Locate the cell with the specified text and output its (X, Y) center coordinate. 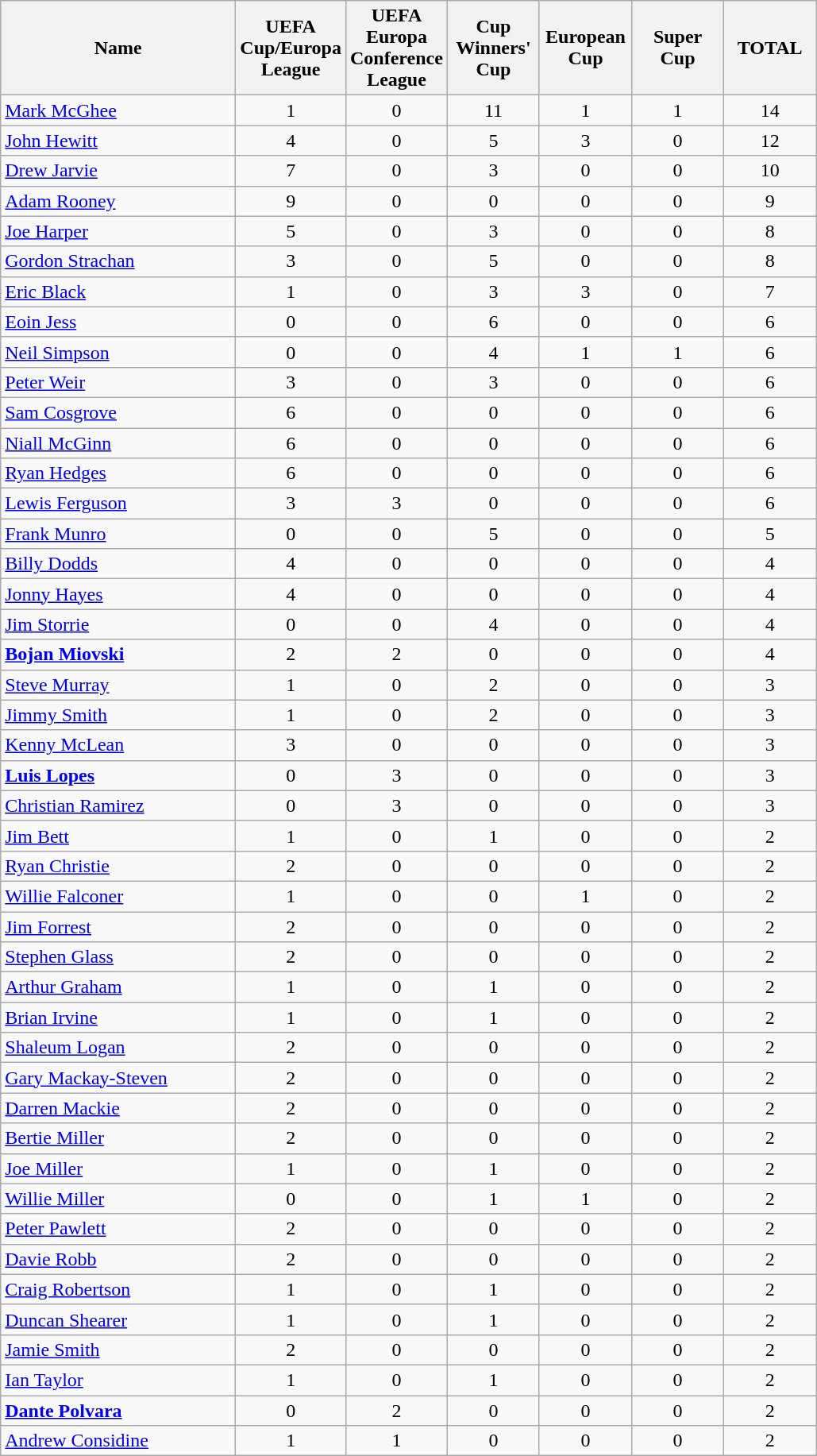
Eric Black (118, 292)
Jim Forrest (118, 927)
Bertie Miller (118, 1138)
Ryan Christie (118, 866)
Sam Cosgrove (118, 412)
UEFA Cup/Europa League (291, 48)
Dante Polvara (118, 1410)
10 (770, 171)
Lewis Ferguson (118, 504)
Jim Bett (118, 836)
Davie Robb (118, 1259)
Kenny McLean (118, 745)
Jimmy Smith (118, 715)
Gary Mackay-Steven (118, 1078)
Bojan Miovski (118, 655)
Willie Falconer (118, 896)
Ian Taylor (118, 1380)
Frank Munro (118, 534)
Neil Simpson (118, 352)
Duncan Shearer (118, 1319)
14 (770, 110)
Peter Pawlett (118, 1229)
Adam Rooney (118, 201)
UEFA Europa Conference League (396, 48)
Mark McGhee (118, 110)
Drew Jarvie (118, 171)
Darren Mackie (118, 1108)
Cup Winners' Cup (493, 48)
Ryan Hedges (118, 473)
Joe Harper (118, 231)
11 (493, 110)
Billy Dodds (118, 564)
Shaleum Logan (118, 1048)
Peter Weir (118, 382)
Jim Storrie (118, 624)
Willie Miller (118, 1199)
Jonny Hayes (118, 594)
Niall McGinn (118, 442)
European Cup (585, 48)
Luis Lopes (118, 775)
Super Cup (678, 48)
Christian Ramirez (118, 805)
Andrew Considine (118, 1441)
Brian Irvine (118, 1018)
Gordon Strachan (118, 261)
12 (770, 141)
TOTAL (770, 48)
Craig Robertson (118, 1289)
John Hewitt (118, 141)
Jamie Smith (118, 1350)
Arthur Graham (118, 987)
Steve Murray (118, 685)
Eoin Jess (118, 322)
Name (118, 48)
Stephen Glass (118, 957)
Joe Miller (118, 1168)
